From the cell containing the given text, extract its center point as [x, y] coordinate. 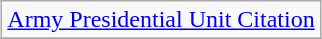
Army Presidential Unit Citation [161, 20]
